Capture the cell that displays the provided text and extract its (X, Y) central coordinate. 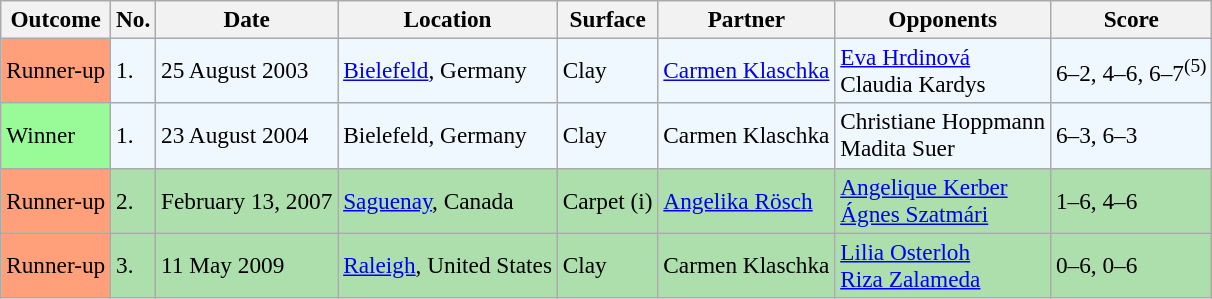
11 May 2009 (247, 264)
Angelika Rösch (746, 200)
Winner (56, 136)
Partner (746, 19)
0–6, 0–6 (1132, 264)
Saguenay, Canada (448, 200)
Date (247, 19)
6–2, 4–6, 6–7(5) (1132, 70)
No. (134, 19)
Location (448, 19)
23 August 2004 (247, 136)
February 13, 2007 (247, 200)
25 August 2003 (247, 70)
Angelique Kerber Ágnes Szatmári (943, 200)
Outcome (56, 19)
6–3, 6–3 (1132, 136)
Raleigh, United States (448, 264)
1–6, 4–6 (1132, 200)
2. (134, 200)
Lilia Osterloh Riza Zalameda (943, 264)
Surface (608, 19)
Opponents (943, 19)
Score (1132, 19)
Eva Hrdinová Claudia Kardys (943, 70)
3. (134, 264)
Christiane Hoppmann Madita Suer (943, 136)
Carpet (i) (608, 200)
